From the cell containing the given text, extract its center point as (x, y) coordinate. 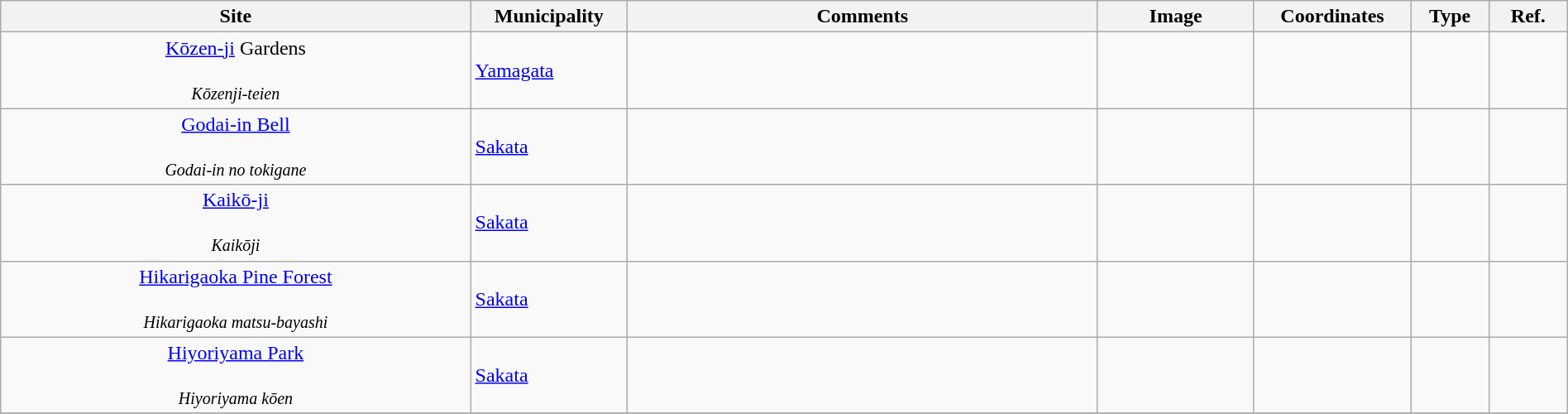
Yamagata (549, 70)
Site (236, 17)
Kaikō-jiKaikōji (236, 223)
Type (1451, 17)
Kōzen-ji GardensKōzenji-teien (236, 70)
Comments (863, 17)
Hikarigaoka Pine ForestHikarigaoka matsu-bayashi (236, 299)
Municipality (549, 17)
Coordinates (1331, 17)
Ref. (1528, 17)
Godai-in BellGodai-in no tokigane (236, 147)
Hiyoriyama ParkHiyoriyama kōen (236, 375)
Image (1176, 17)
